Pinpoint the cell where the given text exists, returning its (x, y) midpoint coordinate. 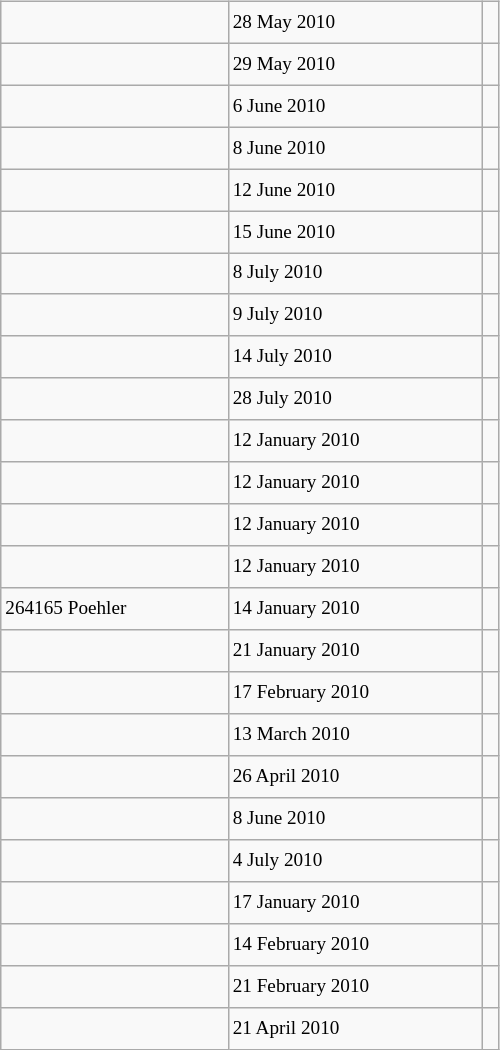
264165 Poehler (114, 609)
26 April 2010 (355, 777)
28 May 2010 (355, 22)
14 January 2010 (355, 609)
4 July 2010 (355, 861)
12 June 2010 (355, 190)
28 July 2010 (355, 399)
8 July 2010 (355, 274)
14 February 2010 (355, 944)
29 May 2010 (355, 64)
21 January 2010 (355, 651)
9 July 2010 (355, 315)
17 January 2010 (355, 902)
14 July 2010 (355, 357)
13 March 2010 (355, 735)
17 February 2010 (355, 693)
6 June 2010 (355, 106)
21 April 2010 (355, 1028)
21 February 2010 (355, 986)
15 June 2010 (355, 232)
